Extract the [X, Y] coordinate from the center of the cell holding the provided text.  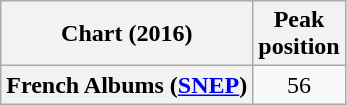
56 [299, 85]
French Albums (SNEP) [127, 85]
Peak position [299, 34]
Chart (2016) [127, 34]
